Pinpoint the cell where the given text exists, returning its [X, Y] midpoint coordinate. 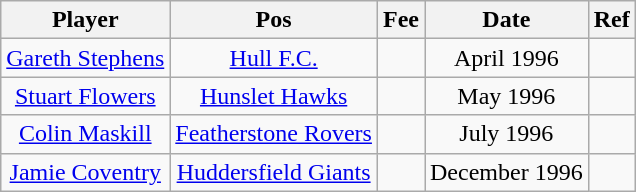
Colin Maskill [86, 134]
Fee [400, 20]
Huddersfield Giants [274, 172]
Gareth Stephens [86, 58]
Hull F.C. [274, 58]
December 1996 [506, 172]
April 1996 [506, 58]
Pos [274, 20]
Hunslet Hawks [274, 96]
Date [506, 20]
Stuart Flowers [86, 96]
Featherstone Rovers [274, 134]
July 1996 [506, 134]
Ref [612, 20]
Player [86, 20]
May 1996 [506, 96]
Jamie Coventry [86, 172]
